Detect which cell encompasses the target text, then output its (X, Y) center coordinate. 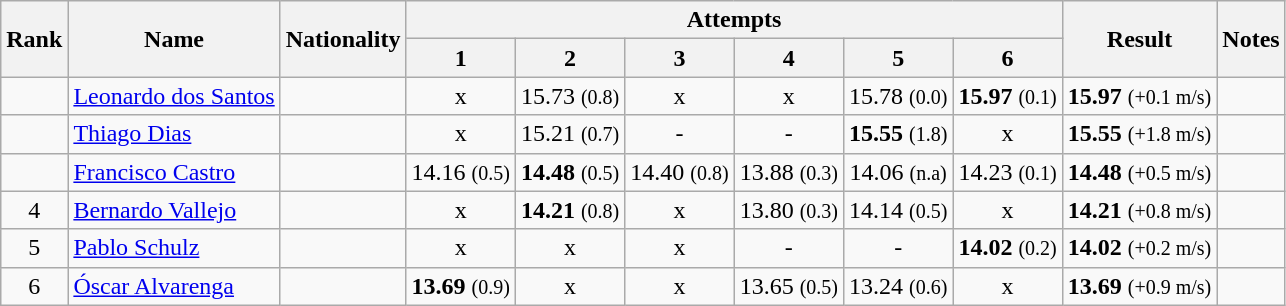
13.80 (0.3) (788, 210)
13.69 (0.9) (460, 286)
1 (460, 58)
14.02 (0.2) (1008, 248)
15.97 (+0.1 m/s) (1140, 96)
14.21 (+0.8 m/s) (1140, 210)
Rank (34, 39)
14.48 (+0.5 m/s) (1140, 172)
15.55 (1.8) (898, 134)
Leonardo dos Santos (174, 96)
15.97 (0.1) (1008, 96)
14.21 (0.8) (570, 210)
13.88 (0.3) (788, 172)
Óscar Alvarenga (174, 286)
13.65 (0.5) (788, 286)
14.02 (+0.2 m/s) (1140, 248)
15.78 (0.0) (898, 96)
Result (1140, 39)
14.16 (0.5) (460, 172)
15.55 (+1.8 m/s) (1140, 134)
Attempts (734, 20)
3 (680, 58)
Name (174, 39)
13.24 (0.6) (898, 286)
14.14 (0.5) (898, 210)
14.40 (0.8) (680, 172)
2 (570, 58)
14.23 (0.1) (1008, 172)
Nationality (343, 39)
Bernardo Vallejo (174, 210)
Pablo Schulz (174, 248)
15.21 (0.7) (570, 134)
15.73 (0.8) (570, 96)
Francisco Castro (174, 172)
Thiago Dias (174, 134)
14.48 (0.5) (570, 172)
14.06 (n.a) (898, 172)
13.69 (+0.9 m/s) (1140, 286)
Notes (1251, 39)
